Scan for the cell matching the given text and deliver its (X, Y) coordinate at center. 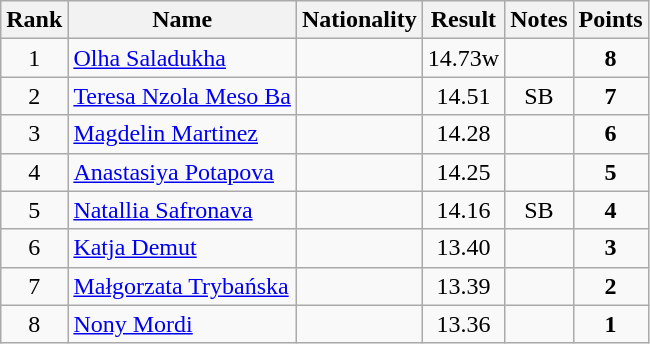
14.51 (463, 96)
Notes (539, 20)
Małgorzata Trybańska (182, 286)
Nationality (359, 20)
Magdelin Martinez (182, 134)
Result (463, 20)
14.25 (463, 172)
Natallia Safronava (182, 210)
Rank (34, 20)
Teresa Nzola Meso Ba (182, 96)
Nony Mordi (182, 324)
14.28 (463, 134)
Olha Saladukha (182, 58)
Points (610, 20)
14.73w (463, 58)
Name (182, 20)
Katja Demut (182, 248)
13.39 (463, 286)
Anastasiya Potapova (182, 172)
14.16 (463, 210)
13.36 (463, 324)
13.40 (463, 248)
